Locate the cell with the specified text and output its [X, Y] center coordinate. 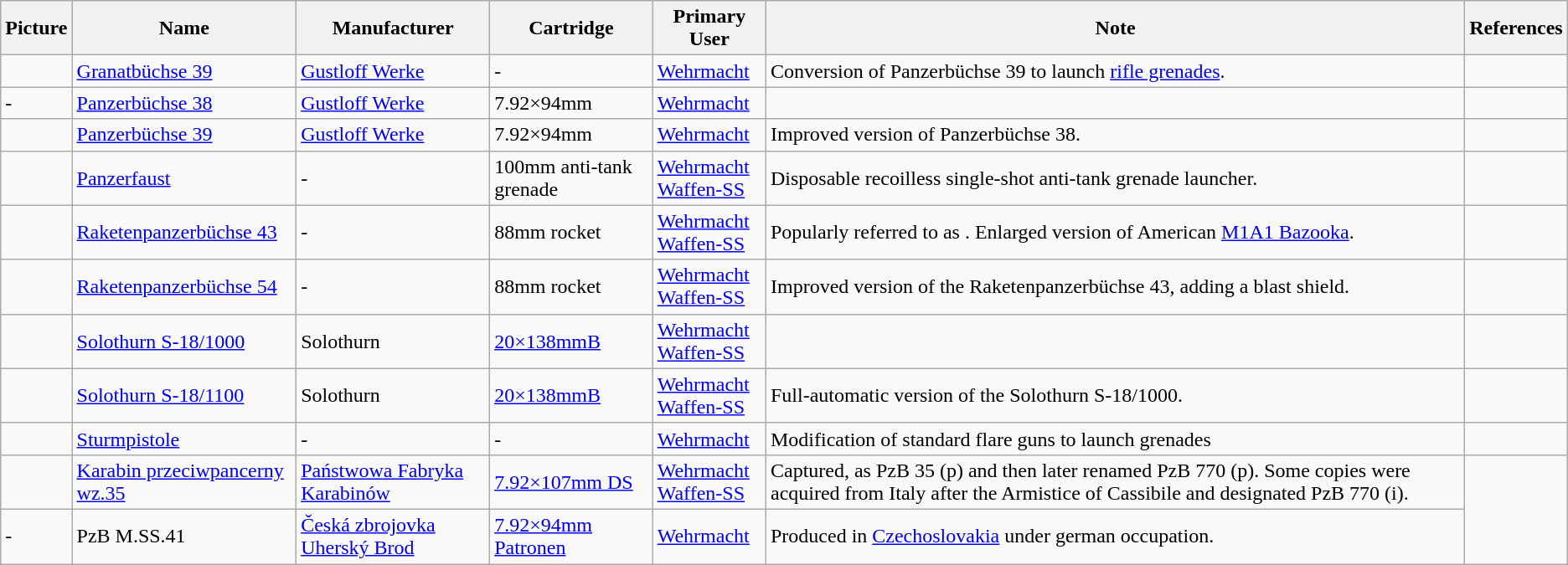
Manufacturer [394, 28]
Full-automatic version of the Solothurn S-18/1000. [1115, 395]
Improved version of the Raketenpanzerbüchse 43, adding a blast shield. [1115, 286]
7.92×94mm Patronen [571, 536]
Disposable recoilless single-shot anti-tank grenade launcher. [1115, 177]
Modification of standard flare guns to launch grenades [1115, 439]
Cartridge [571, 28]
Česká zbrojovka Uherský Brod [394, 536]
References [1516, 28]
Panzerbüchse 38 [184, 103]
Sturmpistole [184, 439]
PzB M.SS.41 [184, 536]
Improved version of Panzerbüchse 38. [1115, 135]
Name [184, 28]
Karabin przeciwpancerny wz.35 [184, 482]
Picture [37, 28]
Solothurn S-18/1000 [184, 342]
Conversion of Panzerbüchse 39 to launch rifle grenades. [1115, 71]
100mm anti-tank grenade [571, 177]
Raketenpanzerbüchse 54 [184, 286]
Panzerbüchse 39 [184, 135]
Granatbüchse 39 [184, 71]
Raketenpanzerbüchse 43 [184, 233]
Produced in Czechoslovakia under german occupation. [1115, 536]
7.92×107mm DS [571, 482]
Primary User [709, 28]
Państwowa Fabryka Karabinów [394, 482]
Solothurn S-18/1100 [184, 395]
Panzerfaust [184, 177]
Popularly referred to as . Enlarged version of American M1A1 Bazooka. [1115, 233]
Note [1115, 28]
